Detect which cell encompasses the target text, then output its (x, y) center coordinate. 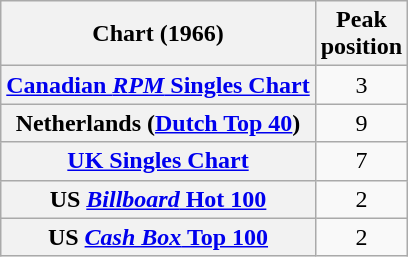
9 (361, 123)
US Billboard Hot 100 (158, 199)
US Cash Box Top 100 (158, 237)
Canadian RPM Singles Chart (158, 85)
UK Singles Chart (158, 161)
Chart (1966) (158, 34)
3 (361, 85)
7 (361, 161)
Netherlands (Dutch Top 40) (158, 123)
Peakposition (361, 34)
